Extract the (x, y) coordinate from the center of the cell holding the provided text.  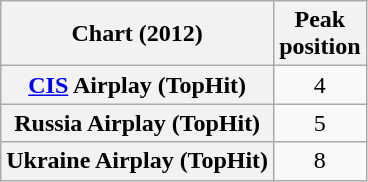
Russia Airplay (TopHit) (138, 123)
Peakposition (320, 34)
CIS Airplay (TopHit) (138, 85)
Ukraine Airplay (TopHit) (138, 161)
Chart (2012) (138, 34)
8 (320, 161)
4 (320, 85)
5 (320, 123)
